Scan for the cell matching the given text and deliver its (X, Y) coordinate at center. 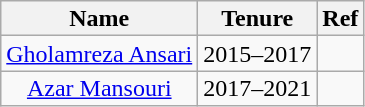
2015–2017 (258, 54)
Tenure (258, 18)
Ref (340, 18)
2017–2021 (258, 88)
Azar Mansouri (100, 88)
Gholamreza Ansari (100, 54)
Name (100, 18)
